Scan for the cell matching the given text and deliver its (X, Y) coordinate at center. 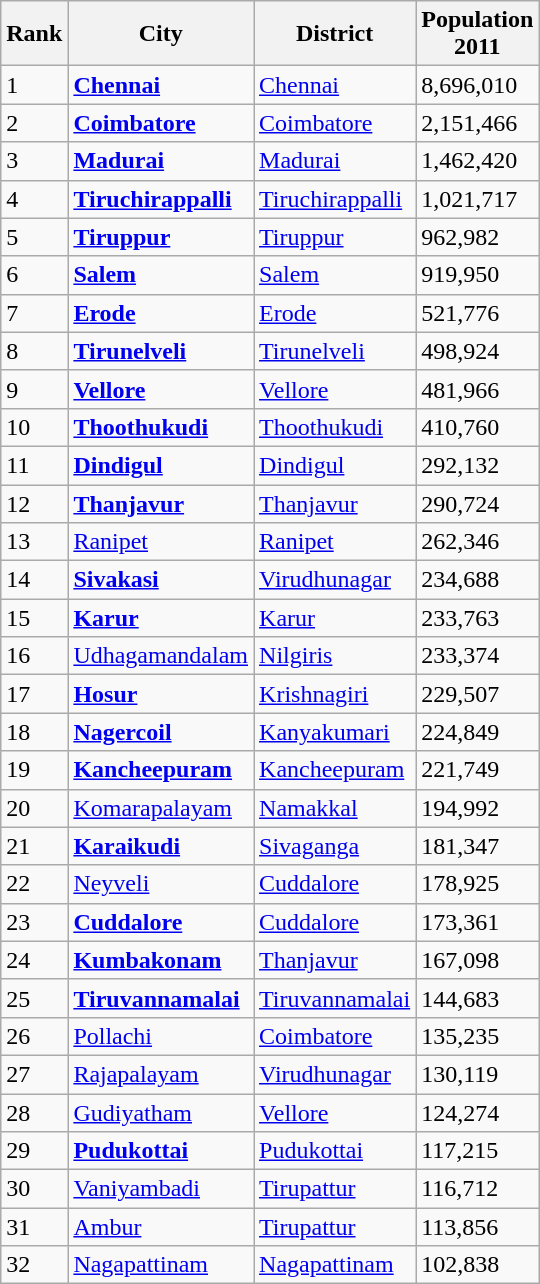
Kanyakumari (335, 732)
26 (34, 1036)
19 (34, 770)
229,507 (478, 694)
Neyveli (161, 884)
221,749 (478, 770)
29 (34, 1151)
13 (34, 542)
17 (34, 694)
1,462,420 (478, 161)
20 (34, 808)
1,021,717 (478, 199)
9 (34, 389)
Population2011 (478, 34)
498,924 (478, 351)
Sivaganga (335, 846)
24 (34, 960)
18 (34, 732)
21 (34, 846)
181,347 (478, 846)
Kumbakonam (161, 960)
194,992 (478, 808)
32 (34, 1265)
233,374 (478, 656)
124,274 (478, 1113)
135,235 (478, 1036)
Krishnagiri (335, 694)
10 (34, 427)
23 (34, 922)
Vaniyambadi (161, 1189)
4 (34, 199)
262,346 (478, 542)
233,763 (478, 618)
481,966 (478, 389)
290,724 (478, 503)
Nagercoil (161, 732)
234,688 (478, 580)
30 (34, 1189)
919,950 (478, 275)
5 (34, 237)
1 (34, 85)
167,098 (478, 960)
144,683 (478, 998)
Rajapalayam (161, 1074)
113,856 (478, 1227)
224,849 (478, 732)
Sivakasi (161, 580)
410,760 (478, 427)
292,132 (478, 465)
130,119 (478, 1074)
116,712 (478, 1189)
Hosur (161, 694)
102,838 (478, 1265)
27 (34, 1074)
2,151,466 (478, 123)
Rank (34, 34)
2 (34, 123)
Udhagamandalam (161, 656)
8,696,010 (478, 85)
962,982 (478, 237)
15 (34, 618)
8 (34, 351)
Gudiyatham (161, 1113)
173,361 (478, 922)
11 (34, 465)
City (161, 34)
28 (34, 1113)
14 (34, 580)
District (335, 34)
7 (34, 313)
31 (34, 1227)
521,776 (478, 313)
Karaikudi (161, 846)
117,215 (478, 1151)
Nilgiris (335, 656)
6 (34, 275)
16 (34, 656)
12 (34, 503)
Pollachi (161, 1036)
Namakkal (335, 808)
22 (34, 884)
25 (34, 998)
Ambur (161, 1227)
Komarapalayam (161, 808)
3 (34, 161)
178,925 (478, 884)
